Determine the [x, y] coordinate at the center of the cell enclosing the given text.  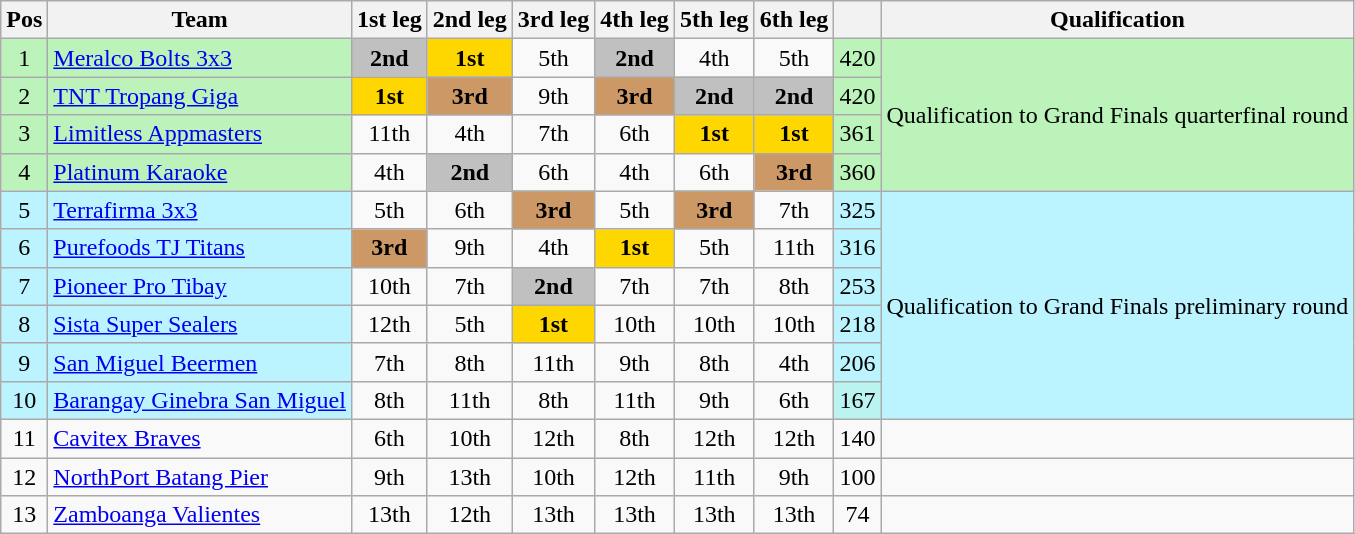
100 [858, 477]
4 [24, 172]
9 [24, 362]
12 [24, 477]
Qualification to Grand Finals preliminary round [1118, 305]
3rd leg [553, 20]
Purefoods TJ Titans [200, 248]
6th leg [794, 20]
Limitless Appmasters [200, 134]
360 [858, 172]
13 [24, 515]
1st leg [389, 20]
10 [24, 400]
1 [24, 58]
Qualification to Grand Finals quarterfinal round [1118, 115]
6 [24, 248]
5 [24, 210]
Qualification [1118, 20]
Pos [24, 20]
Pioneer Pro Tibay [200, 286]
7 [24, 286]
4th leg [635, 20]
11 [24, 438]
Barangay Ginebra San Miguel [200, 400]
74 [858, 515]
253 [858, 286]
8 [24, 324]
2nd leg [470, 20]
316 [858, 248]
140 [858, 438]
325 [858, 210]
Platinum Karaoke [200, 172]
San Miguel Beermen [200, 362]
Cavitex Braves [200, 438]
3 [24, 134]
361 [858, 134]
Team [200, 20]
Sista Super Sealers [200, 324]
Terrafirma 3x3 [200, 210]
Zamboanga Valientes [200, 515]
Meralco Bolts 3x3 [200, 58]
218 [858, 324]
206 [858, 362]
TNT Tropang Giga [200, 96]
5th leg [714, 20]
2 [24, 96]
167 [858, 400]
NorthPort Batang Pier [200, 477]
